From the cell containing the given text, extract its center point as (X, Y) coordinate. 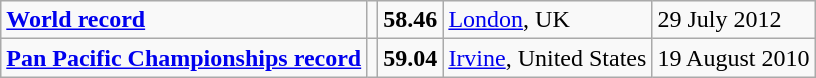
59.04 (410, 58)
Irvine, United States (548, 58)
58.46 (410, 20)
World record (184, 20)
19 August 2010 (734, 58)
London, UK (548, 20)
Pan Pacific Championships record (184, 58)
29 July 2012 (734, 20)
